Find where the given text appears and provide that cell's center as (x, y) coordinate. 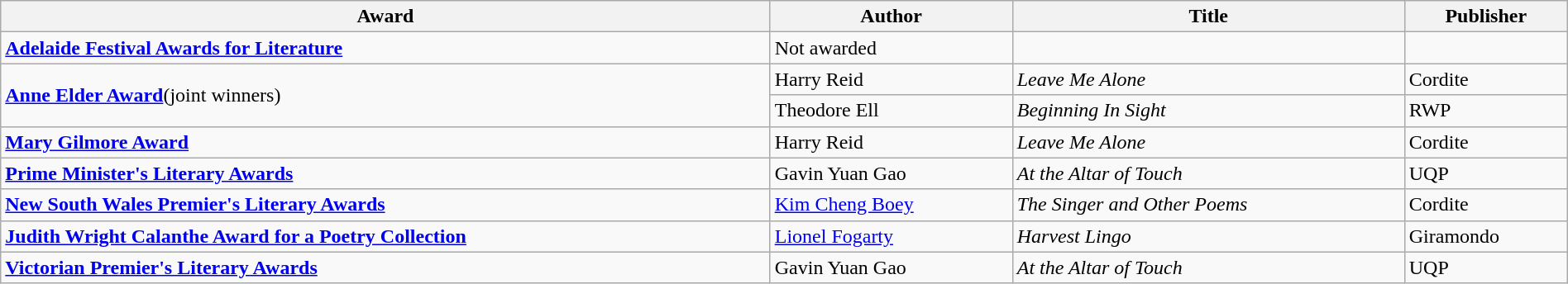
Publisher (1485, 17)
Kim Cheng Boey (892, 205)
Mary Gilmore Award (385, 142)
The Singer and Other Poems (1208, 205)
Not awarded (892, 48)
Theodore Ell (892, 111)
Anne Elder Award(joint winners) (385, 95)
Beginning In Sight (1208, 111)
Lionel Fogarty (892, 236)
Title (1208, 17)
Award (385, 17)
Victorian Premier's Literary Awards (385, 267)
Prime Minister's Literary Awards (385, 173)
Judith Wright Calanthe Award for a Poetry Collection (385, 236)
New South Wales Premier's Literary Awards (385, 205)
Harvest Lingo (1208, 236)
Giramondo (1485, 236)
Author (892, 17)
Adelaide Festival Awards for Literature (385, 48)
RWP (1485, 111)
